Determine the [x, y] coordinate at the center of the cell enclosing the given text.  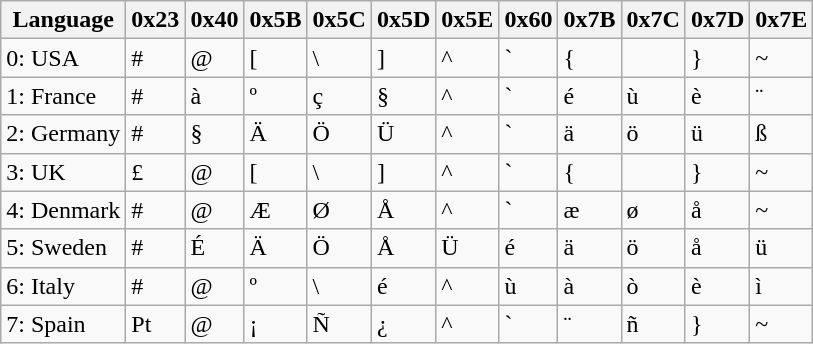
ì [782, 286]
6: Italy [64, 286]
7: Spain [64, 324]
¿ [403, 324]
£ [156, 172]
0x23 [156, 20]
É [214, 248]
0x7D [717, 20]
5: Sweden [64, 248]
ø [653, 210]
ò [653, 286]
0x5E [468, 20]
0x5B [276, 20]
2: Germany [64, 134]
Pt [156, 324]
Language [64, 20]
3: UK [64, 172]
Ñ [339, 324]
0x60 [528, 20]
0x7C [653, 20]
Ø [339, 210]
¡ [276, 324]
ß [782, 134]
1: France [64, 96]
ç [339, 96]
0x5C [339, 20]
Æ [276, 210]
0x7E [782, 20]
0x7B [590, 20]
ñ [653, 324]
0: USA [64, 58]
0x40 [214, 20]
4: Denmark [64, 210]
0x5D [403, 20]
æ [590, 210]
